Detect which cell encompasses the target text, then output its [X, Y] center coordinate. 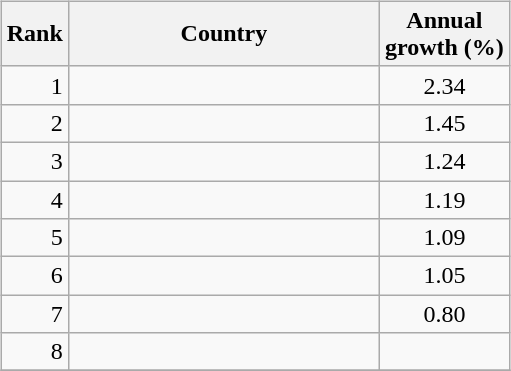
2.34 [444, 85]
5 [34, 238]
3 [34, 161]
Rank [34, 34]
1 [34, 85]
6 [34, 276]
1.19 [444, 199]
Country [224, 34]
1.09 [444, 238]
Annualgrowth (%) [444, 34]
1.24 [444, 161]
7 [34, 314]
1.05 [444, 276]
8 [34, 352]
4 [34, 199]
2 [34, 123]
1.45 [444, 123]
0.80 [444, 314]
